Search for the cell housing the specified text and yield its (x, y) center coordinate. 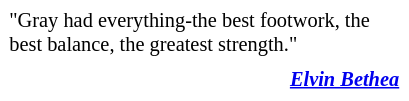
Elvin Bethea (204, 80)
"Gray had everything-the best footwork, the best balance, the greatest strength." (204, 34)
